From the cell containing the given text, extract its center point as [x, y] coordinate. 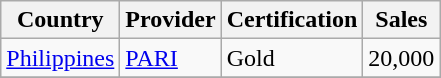
Philippines [60, 58]
Sales [402, 20]
Certification [292, 20]
Provider [170, 20]
Country [60, 20]
Gold [292, 58]
PARI [170, 58]
20,000 [402, 58]
